Pinpoint the cell where the given text exists, returning its [x, y] midpoint coordinate. 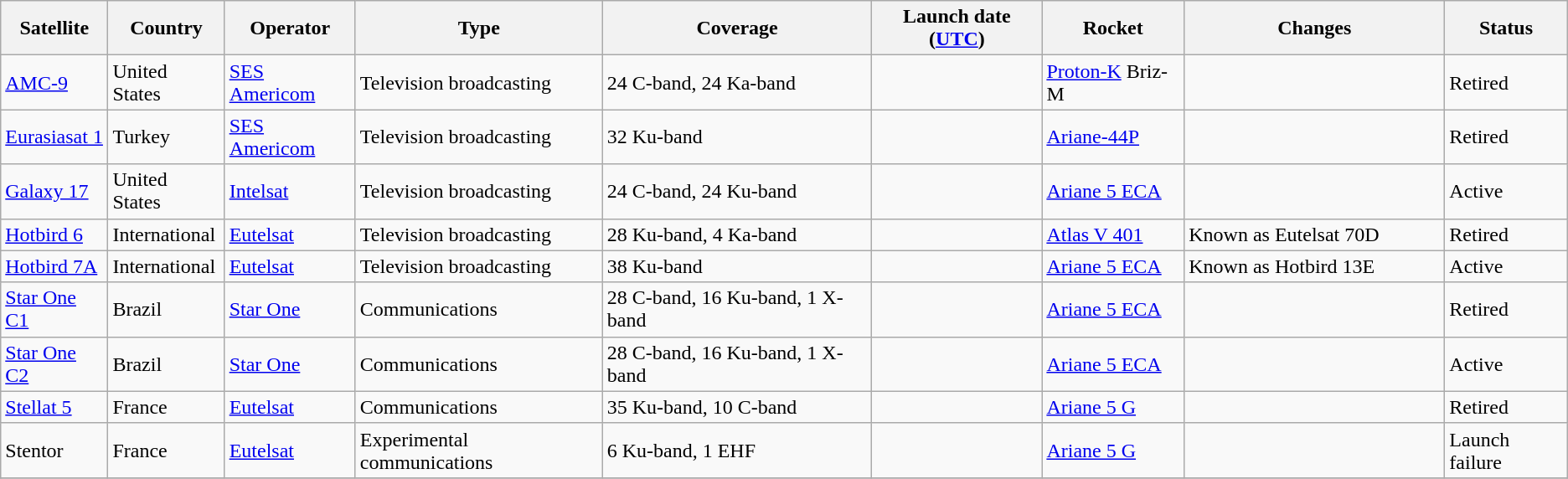
38 Ku-band [737, 266]
Type [479, 28]
Known as Eutelsat 70D [1315, 234]
Rocket [1113, 28]
Status [1506, 28]
Stellat 5 [54, 407]
Changes [1315, 28]
Intelsat [290, 191]
28 Ku-band, 4 Ka-band [737, 234]
Ariane-44P [1113, 137]
Star One C2 [54, 363]
Atlas V 401 [1113, 234]
Galaxy 17 [54, 191]
Operator [290, 28]
AMC-9 [54, 82]
Launch failure [1506, 451]
Launch date (UTC) [957, 28]
Country [166, 28]
24 C-band, 24 Ka-band [737, 82]
6 Ku-band, 1 EHF [737, 451]
Star One C1 [54, 310]
32 Ku-band [737, 137]
Turkey [166, 137]
Experimental communications [479, 451]
Known as Hotbird 13E [1315, 266]
Eurasiasat 1 [54, 137]
24 C-band, 24 Ku-band [737, 191]
Coverage [737, 28]
Satellite [54, 28]
Stentor [54, 451]
Hotbird 7A [54, 266]
35 Ku-band, 10 C-band [737, 407]
Proton-K Briz-M [1113, 82]
Hotbird 6 [54, 234]
